Search for the cell housing the specified text and yield its [X, Y] center coordinate. 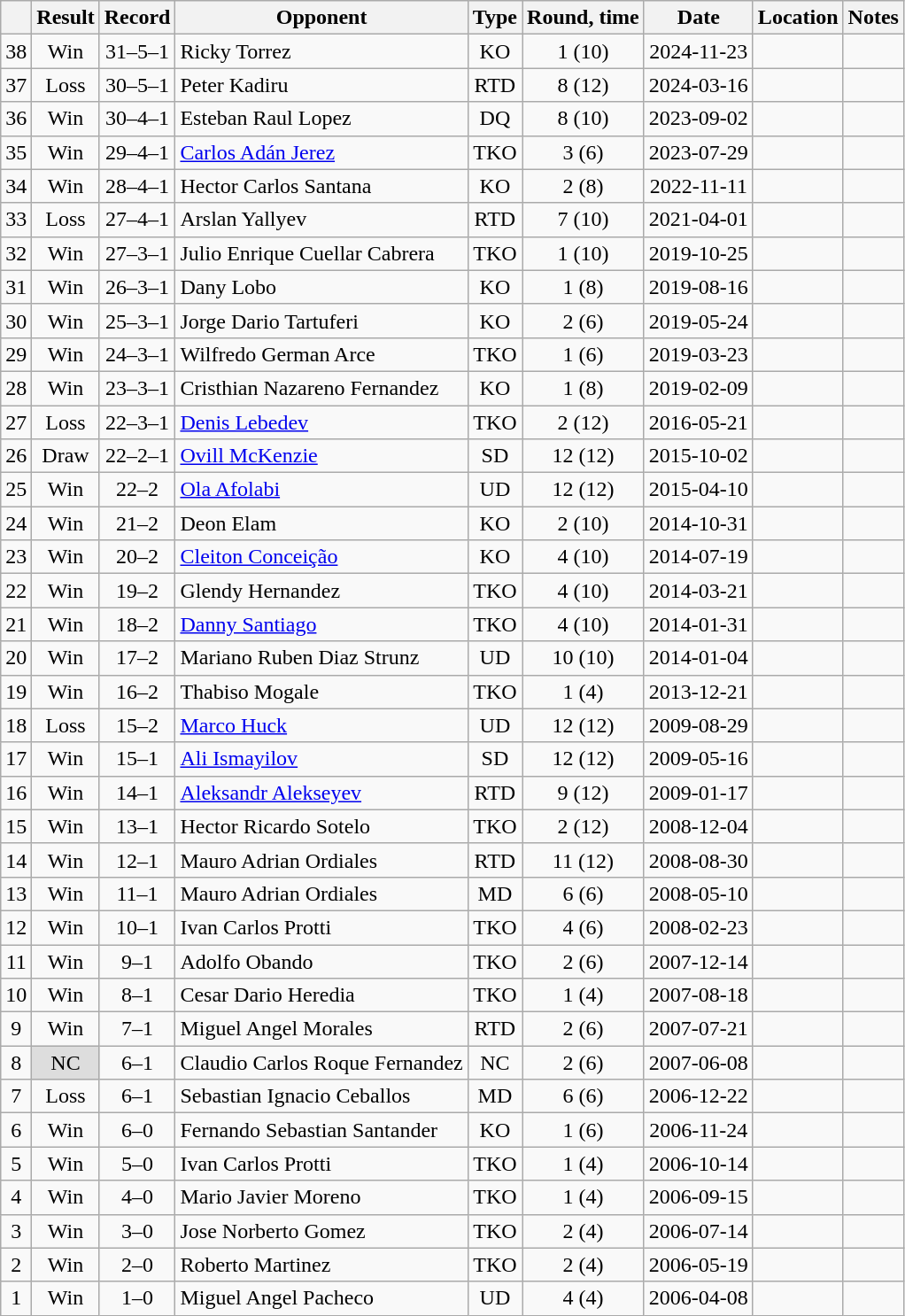
2006-10-14 [698, 1164]
12 [16, 927]
Fernando Sebastian Santander [321, 1130]
2007-08-18 [698, 995]
16–2 [137, 692]
30 [16, 321]
7–1 [137, 1029]
2022-11-11 [698, 186]
22 [16, 591]
Roberto Martinez [321, 1265]
2008-12-04 [698, 826]
38 [16, 51]
Sebastian Ignacio Ceballos [321, 1096]
25–3–1 [137, 321]
Result [66, 18]
8 [16, 1063]
7 (10) [584, 220]
Location [798, 18]
Hector Ricardo Sotelo [321, 826]
10 (10) [584, 658]
15–2 [137, 725]
8–1 [137, 995]
17–2 [137, 658]
1–0 [137, 1298]
18–2 [137, 624]
2009-08-29 [698, 725]
2015-10-02 [698, 456]
2008-05-10 [698, 894]
11 (12) [584, 860]
2006-05-19 [698, 1265]
15 [16, 826]
Denis Lebedev [321, 422]
Jose Norberto Gomez [321, 1231]
4 [16, 1197]
2019-05-24 [698, 321]
Ola Afolabi [321, 490]
Cesar Dario Heredia [321, 995]
11–1 [137, 894]
Marco Huck [321, 725]
7 [16, 1096]
19–2 [137, 591]
Draw [66, 456]
13 [16, 894]
Round, time [584, 18]
27–3–1 [137, 253]
6 [16, 1130]
Deon Elam [321, 523]
5–0 [137, 1164]
8 (12) [584, 85]
10–1 [137, 927]
Miguel Angel Pacheco [321, 1298]
Adolfo Obando [321, 961]
2024-03-16 [698, 85]
Danny Santiago [321, 624]
8 (10) [584, 119]
2019-03-23 [698, 354]
Record [137, 18]
30–5–1 [137, 85]
23 [16, 557]
37 [16, 85]
Esteban Raul Lopez [321, 119]
22–2–1 [137, 456]
Ricky Torrez [321, 51]
Dany Lobo [321, 287]
1 [16, 1298]
Date [698, 18]
Thabiso Mogale [321, 692]
Aleksandr Alekseyev [321, 793]
2021-04-01 [698, 220]
26 [16, 456]
2007-12-14 [698, 961]
Hector Carlos Santana [321, 186]
DQ [494, 119]
Opponent [321, 18]
21–2 [137, 523]
2014-10-31 [698, 523]
24–3–1 [137, 354]
2023-07-29 [698, 152]
2006-11-24 [698, 1130]
11 [16, 961]
31–5–1 [137, 51]
23–3–1 [137, 388]
2013-12-21 [698, 692]
2006-12-22 [698, 1096]
15–1 [137, 759]
Peter Kadiru [321, 85]
Cleiton Conceição [321, 557]
5 [16, 1164]
2014-01-31 [698, 624]
35 [16, 152]
2007-06-08 [698, 1063]
Mario Javier Moreno [321, 1197]
2014-03-21 [698, 591]
27 [16, 422]
Carlos Adán Jerez [321, 152]
16 [16, 793]
36 [16, 119]
3 [16, 1231]
2008-02-23 [698, 927]
2–0 [137, 1265]
2006-07-14 [698, 1231]
20 [16, 658]
24 [16, 523]
2019-10-25 [698, 253]
27–4–1 [137, 220]
18 [16, 725]
2009-01-17 [698, 793]
Notes [873, 18]
4–0 [137, 1197]
19 [16, 692]
2019-02-09 [698, 388]
2016-05-21 [698, 422]
9–1 [137, 961]
14 [16, 860]
2006-09-15 [698, 1197]
Jorge Dario Tartuferi [321, 321]
20–2 [137, 557]
6–0 [137, 1130]
Mariano Ruben Diaz Strunz [321, 658]
32 [16, 253]
29–4–1 [137, 152]
9 (12) [584, 793]
Ovill McKenzie [321, 456]
2019-08-16 [698, 287]
30–4–1 [137, 119]
12–1 [137, 860]
26–3–1 [137, 287]
10 [16, 995]
2014-01-04 [698, 658]
13–1 [137, 826]
28 [16, 388]
Claudio Carlos Roque Fernandez [321, 1063]
22–2 [137, 490]
2 [16, 1265]
31 [16, 287]
2014-07-19 [698, 557]
2024-11-23 [698, 51]
29 [16, 354]
21 [16, 624]
Arslan Yallyev [321, 220]
2008-08-30 [698, 860]
4 (6) [584, 927]
Miguel Angel Morales [321, 1029]
2 (10) [584, 523]
2015-04-10 [698, 490]
2009-05-16 [698, 759]
17 [16, 759]
14–1 [137, 793]
Cristhian Nazareno Fernandez [321, 388]
28–4–1 [137, 186]
Glendy Hernandez [321, 591]
2023-09-02 [698, 119]
Wilfredo German Arce [321, 354]
Type [494, 18]
Ali Ismayilov [321, 759]
33 [16, 220]
22–3–1 [137, 422]
3 (6) [584, 152]
2007-07-21 [698, 1029]
9 [16, 1029]
2 (8) [584, 186]
Julio Enrique Cuellar Cabrera [321, 253]
25 [16, 490]
3–0 [137, 1231]
34 [16, 186]
2006-04-08 [698, 1298]
4 (4) [584, 1298]
